Scan for the cell matching the given text and deliver its [x, y] coordinate at center. 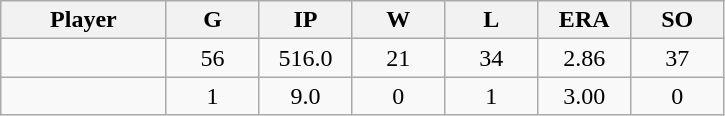
G [212, 20]
56 [212, 58]
9.0 [306, 96]
W [398, 20]
2.86 [584, 58]
L [492, 20]
34 [492, 58]
21 [398, 58]
3.00 [584, 96]
ERA [584, 20]
IP [306, 20]
516.0 [306, 58]
Player [84, 20]
37 [678, 58]
SO [678, 20]
